Output the (x, y) coordinate of the center of the cell containing the given text.  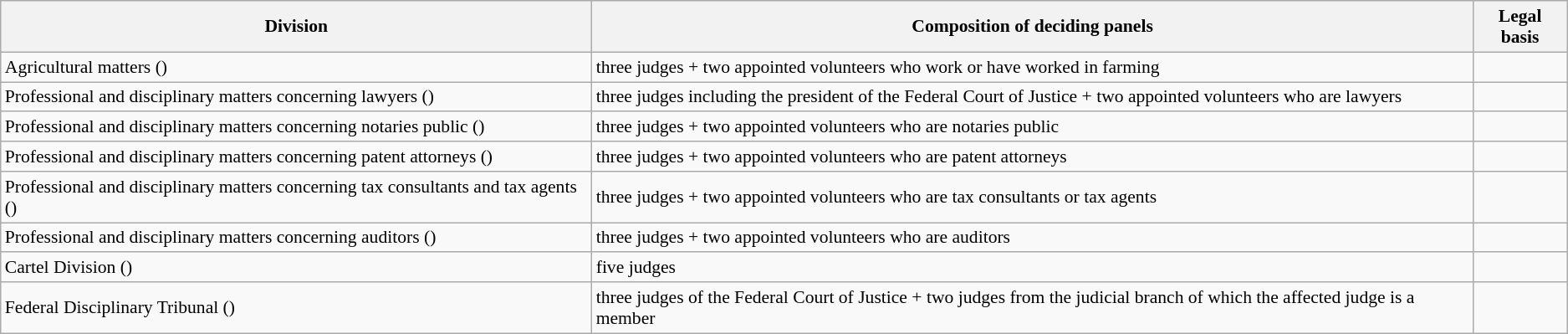
five judges (1033, 268)
three judges including the president of the Federal Court of Justice + two appointed volunteers who are lawyers (1033, 97)
three judges + two appointed volunteers who are notaries public (1033, 127)
Agricultural matters () (296, 67)
Professional and disciplinary matters concerning patent attorneys () (296, 157)
three judges + two appointed volunteers who are auditors (1033, 238)
Legal basis (1520, 27)
Professional and disciplinary matters concerning lawyers () (296, 97)
Professional and disciplinary matters concerning auditors () (296, 238)
three judges + two appointed volunteers who are tax consultants or tax agents (1033, 198)
Professional and disciplinary matters concerning tax consultants and tax agents () (296, 198)
Federal Disciplinary Tribunal () (296, 308)
Cartel Division () (296, 268)
Division (296, 27)
three judges + two appointed volunteers who work or have worked in farming (1033, 67)
Professional and disciplinary matters concerning notaries public () (296, 127)
Composition of deciding panels (1033, 27)
three judges + two appointed volunteers who are patent attorneys (1033, 157)
three judges of the Federal Court of Justice + two judges from the judicial branch of which the affected judge is a member (1033, 308)
